Find where the given text appears and provide that cell's center as (x, y) coordinate. 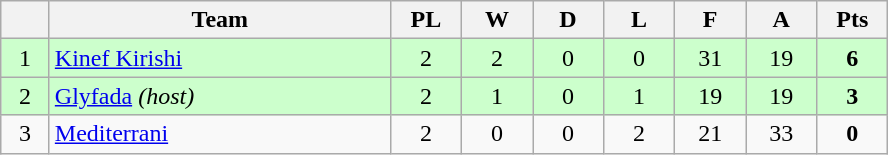
21 (710, 134)
Pts (852, 20)
A (782, 20)
Kinef Kirishi (220, 58)
6 (852, 58)
Glyfada (host) (220, 96)
31 (710, 58)
PL (426, 20)
L (640, 20)
F (710, 20)
D (568, 20)
W (496, 20)
Team (220, 20)
33 (782, 134)
Mediterrani (220, 134)
